Return [x, y] of the center of cell containing provided text 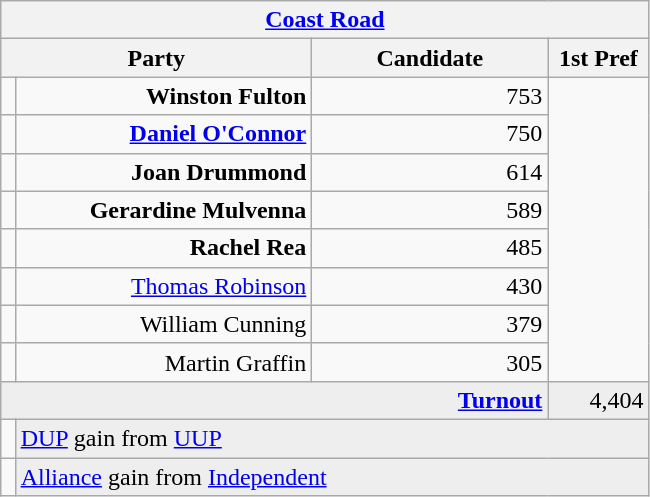
485 [430, 248]
Candidate [430, 58]
589 [430, 210]
305 [430, 362]
Daniel O'Connor [164, 134]
379 [430, 324]
Winston Fulton [164, 96]
Joan Drummond [164, 172]
Coast Road [325, 20]
430 [430, 286]
753 [430, 96]
1st Pref [598, 58]
DUP gain from UUP [332, 438]
614 [430, 172]
Gerardine Mulvenna [164, 210]
4,404 [598, 400]
Turnout [274, 400]
Rachel Rea [164, 248]
Martin Graffin [164, 362]
Alliance gain from Independent [332, 477]
William Cunning [164, 324]
750 [430, 134]
Thomas Robinson [164, 286]
Party [156, 58]
